For the text-containing cell, return its midpoint in (X, Y) coordinate format. 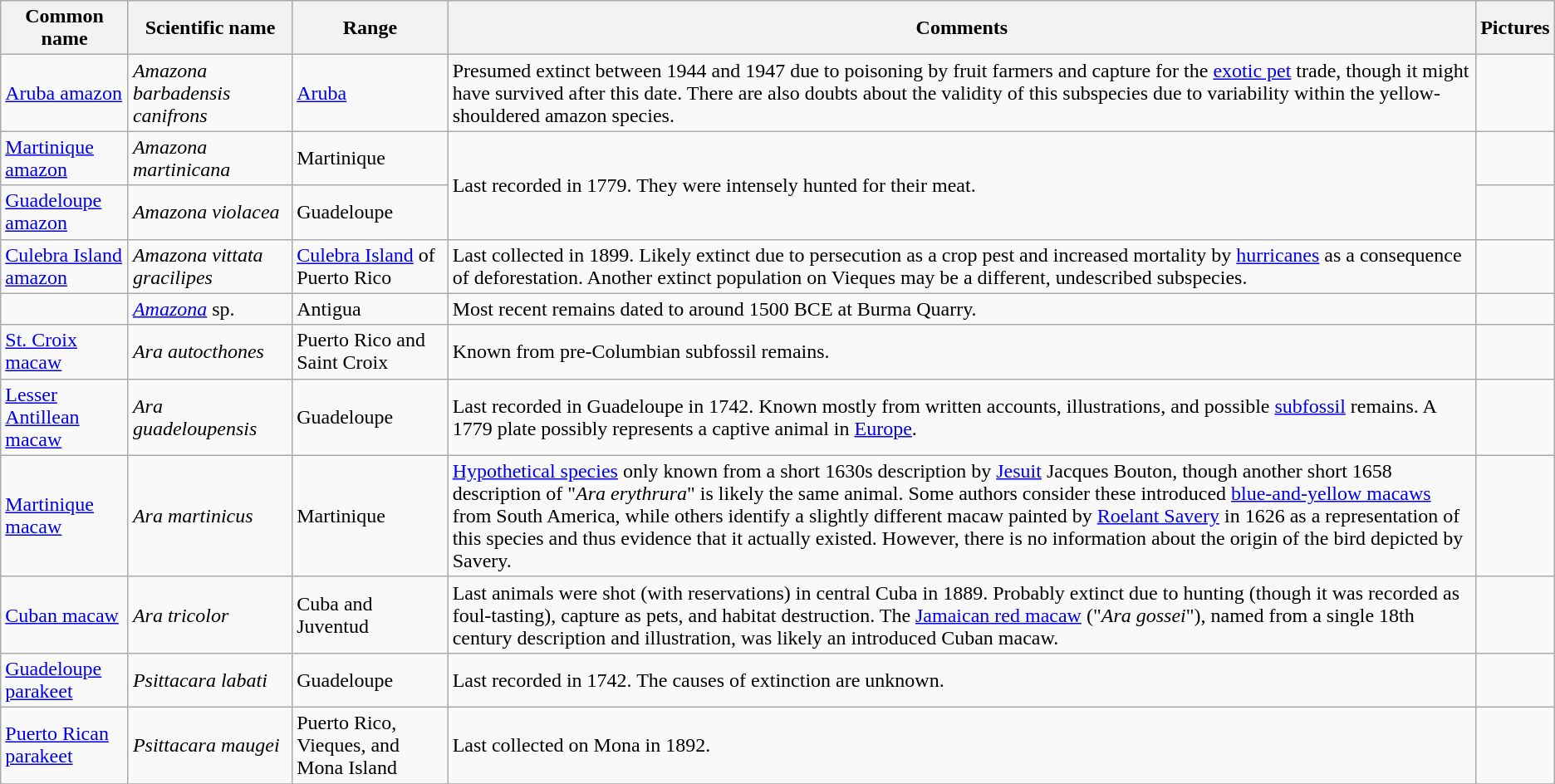
Amazona sp. (209, 309)
Culebra Island of Puerto Rico (370, 266)
Ara tricolor (209, 615)
Ara martinicus (209, 516)
Lesser Antillean macaw (65, 417)
Puerto Rico and Saint Croix (370, 352)
Martinique macaw (65, 516)
Range (370, 28)
Psittacara labati (209, 679)
Scientific name (209, 28)
Aruba amazon (65, 93)
Ara guadeloupensis (209, 417)
Martinique amazon (65, 158)
Last collected on Mona in 1892. (962, 745)
Amazona barbadensis canifrons (209, 93)
St. Croix macaw (65, 352)
Common name (65, 28)
Culebra Island amazon (65, 266)
Puerto Rican parakeet (65, 745)
Puerto Rico, Vieques, and Mona Island (370, 745)
Known from pre-Columbian subfossil remains. (962, 352)
Amazona vittata gracilipes (209, 266)
Cuba and Juventud (370, 615)
Guadeloupe parakeet (65, 679)
Most recent remains dated to around 1500 BCE at Burma Quarry. (962, 309)
Pictures (1515, 28)
Amazona violacea (209, 213)
Comments (962, 28)
Ara autocthones (209, 352)
Cuban macaw (65, 615)
Last recorded in 1779. They were intensely hunted for their meat. (962, 185)
Guadeloupe amazon (65, 213)
Aruba (370, 93)
Psittacara maugei (209, 745)
Amazona martinicana (209, 158)
Last recorded in 1742. The causes of extinction are unknown. (962, 679)
Antigua (370, 309)
